Provide the [X, Y] coordinate of the cell's center where the given text is located.  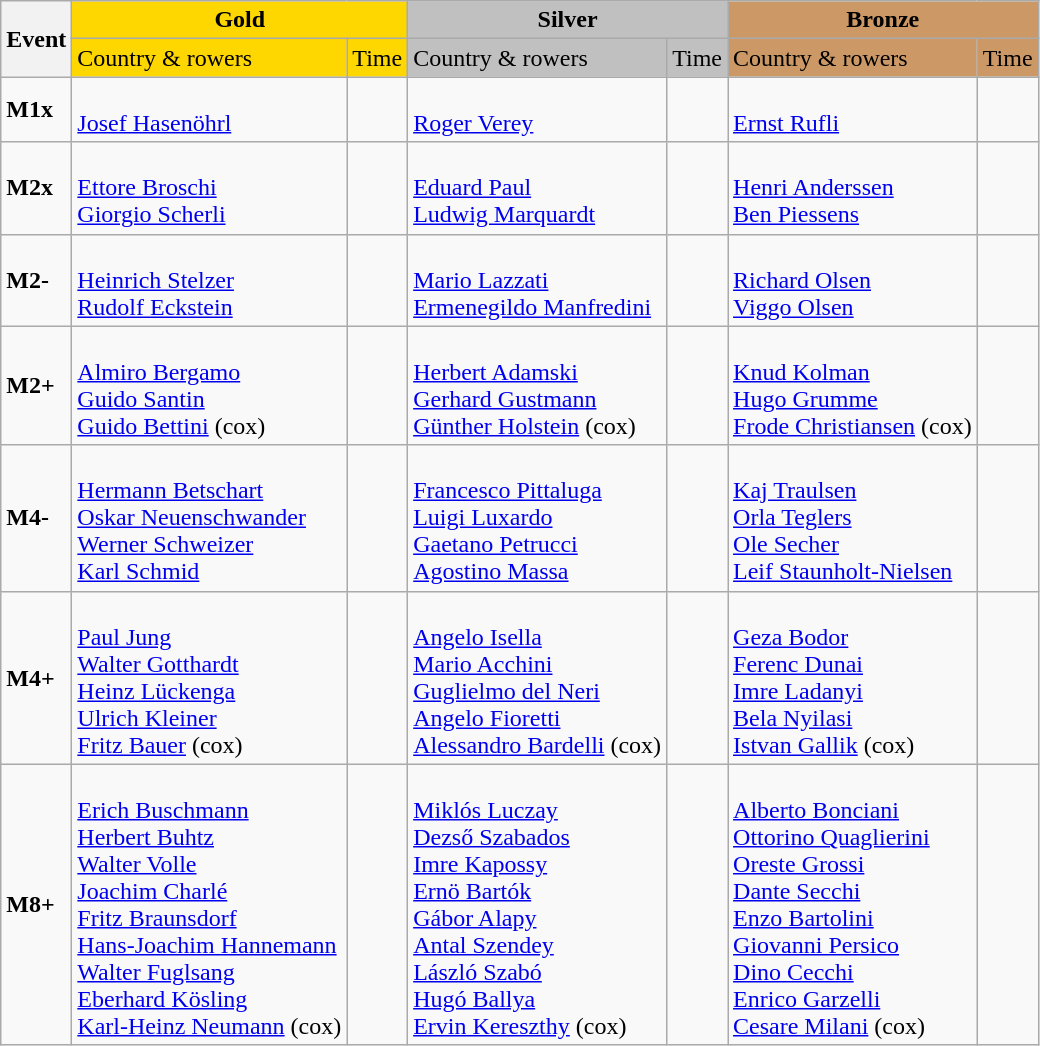
Kaj Traulsen Orla Teglers Ole Secher Leif Staunholt-Nielsen [853, 518]
M2+ [36, 386]
Herbert Adamski Gerhard Gustmann Günther Holstein (cox) [538, 386]
Silver [568, 20]
Ernst Rufli [853, 110]
Mario Lazzati Ermenegildo Manfredini [538, 280]
M4+ [36, 678]
Richard Olsen Viggo Olsen [853, 280]
Bronze [884, 20]
Gold [240, 20]
Ettore Broschi Giorgio Scherli [210, 188]
Event [36, 39]
Geza Bodor Ferenc Dunai Imre Ladanyi Bela Nyilasi Istvan Gallik (cox) [853, 678]
Knud Kolman Hugo Grumme Frode Christiansen (cox) [853, 386]
Josef Hasenöhrl [210, 110]
M4- [36, 518]
Henri Anderssen Ben Piessens [853, 188]
Almiro Bergamo Guido Santin Guido Bettini (cox) [210, 386]
Alberto Bonciani Ottorino Quaglierini Oreste Grossi Dante Secchi Enzo Bartolini Giovanni Persico Dino Cecchi Enrico Garzelli Cesare Milani (cox) [853, 904]
Eduard Paul Ludwig Marquardt [538, 188]
M2x [36, 188]
Paul Jung Walter Gotthardt Heinz Lückenga Ulrich Kleiner Fritz Bauer (cox) [210, 678]
Angelo Isella Mario Acchini Guglielmo del Neri Angelo Fioretti Alessandro Bardelli (cox) [538, 678]
M2- [36, 280]
Roger Verey [538, 110]
Heinrich Stelzer Rudolf Eckstein [210, 280]
Hermann Betschart Oskar Neuenschwander Werner Schweizer Karl Schmid [210, 518]
M8+ [36, 904]
Francesco Pittaluga Luigi Luxardo Gaetano Petrucci Agostino Massa [538, 518]
M1x [36, 110]
Miklós Luczay Dezső Szabados Imre Kapossy Ernö Bartók Gábor Alapy Antal Szendey László Szabó Hugó Ballya Ervin Kereszthy (cox) [538, 904]
